Capture the cell that displays the provided text and extract its [x, y] central coordinate. 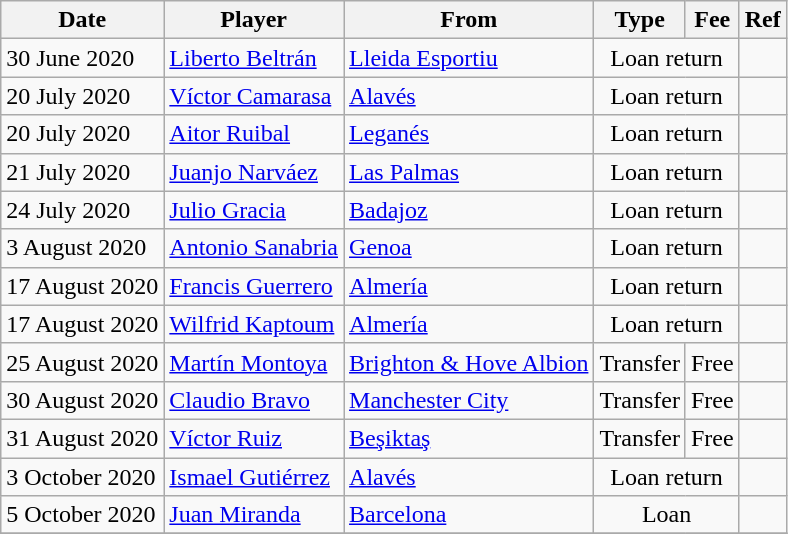
Manchester City [469, 400]
Antonio Sanabria [254, 248]
25 August 2020 [82, 362]
24 July 2020 [82, 210]
3 August 2020 [82, 248]
21 July 2020 [82, 172]
Claudio Bravo [254, 400]
Julio Gracia [254, 210]
Francis Guerrero [254, 286]
Beşiktaş [469, 438]
Ismael Gutiérrez [254, 477]
30 June 2020 [82, 58]
Genoa [469, 248]
Date [82, 20]
Type [640, 20]
Las Palmas [469, 172]
Badajoz [469, 210]
Juan Miranda [254, 515]
Leganés [469, 134]
Liberto Beltrán [254, 58]
Fee [712, 20]
Martín Montoya [254, 362]
Ref [762, 20]
From [469, 20]
Barcelona [469, 515]
Player [254, 20]
Brighton & Hove Albion [469, 362]
Juanjo Narváez [254, 172]
Víctor Ruiz [254, 438]
Loan [666, 515]
30 August 2020 [82, 400]
Aitor Ruibal [254, 134]
Wilfrid Kaptoum [254, 324]
5 October 2020 [82, 515]
31 August 2020 [82, 438]
Víctor Camarasa [254, 96]
3 October 2020 [82, 477]
Lleida Esportiu [469, 58]
